From the cell containing the given text, extract its center point as [x, y] coordinate. 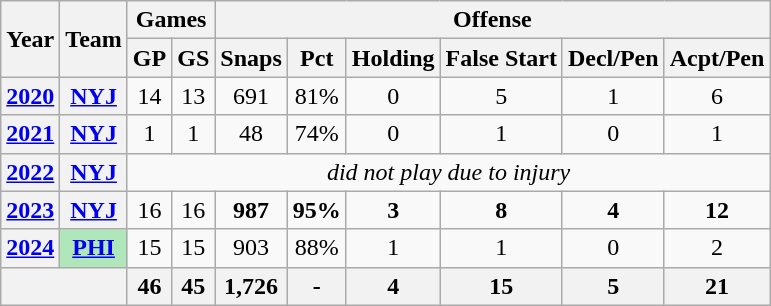
81% [316, 96]
GP [149, 58]
Acpt/Pen [717, 58]
13 [194, 96]
PHI [94, 248]
Year [30, 39]
12 [717, 210]
did not play due to injury [448, 172]
Snaps [251, 58]
2024 [30, 248]
95% [316, 210]
88% [316, 248]
Games [170, 20]
Team [94, 39]
6 [717, 96]
45 [194, 286]
3 [393, 210]
- [316, 286]
Holding [393, 58]
Pct [316, 58]
2022 [30, 172]
74% [316, 134]
903 [251, 248]
48 [251, 134]
2023 [30, 210]
21 [717, 286]
GS [194, 58]
1,726 [251, 286]
Offense [492, 20]
691 [251, 96]
8 [501, 210]
2020 [30, 96]
987 [251, 210]
False Start [501, 58]
2021 [30, 134]
14 [149, 96]
46 [149, 286]
Decl/Pen [613, 58]
2 [717, 248]
